Scan for the cell matching the given text and deliver its (X, Y) coordinate at center. 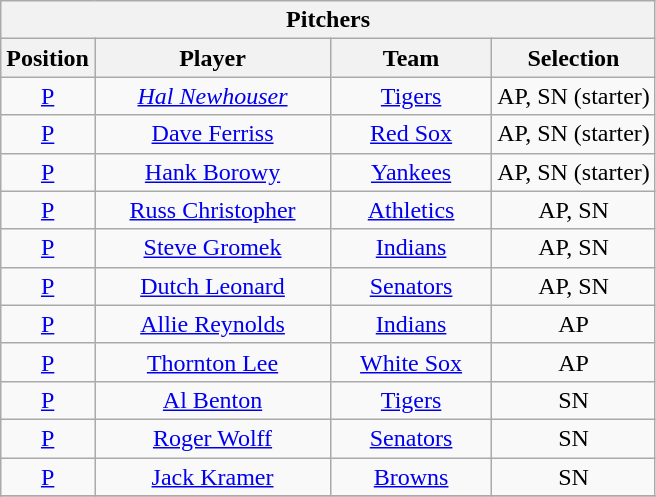
Selection (574, 58)
Team (412, 58)
Hal Newhouser (212, 96)
Position (48, 58)
Red Sox (412, 134)
Steve Gromek (212, 248)
Hank Borowy (212, 172)
Dave Ferriss (212, 134)
Yankees (412, 172)
Dutch Leonard (212, 286)
Allie Reynolds (212, 324)
Russ Christopher (212, 210)
Roger Wolff (212, 438)
Browns (412, 477)
White Sox (412, 362)
Athletics (412, 210)
Jack Kramer (212, 477)
Thornton Lee (212, 362)
Pitchers (328, 20)
Player (212, 58)
Al Benton (212, 400)
